Detect which cell encompasses the target text, then output its (X, Y) center coordinate. 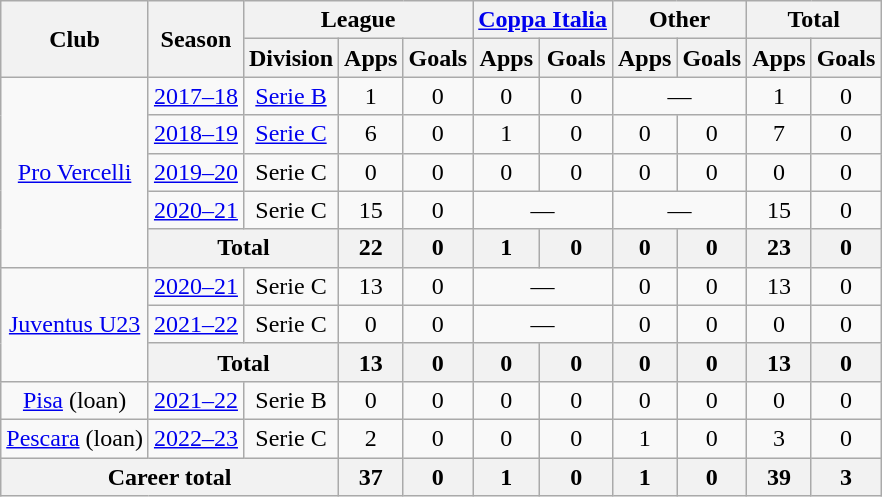
Season (196, 39)
2019–20 (196, 172)
22 (371, 248)
2017–18 (196, 96)
Career total (170, 477)
39 (779, 477)
Pescara (loan) (75, 438)
23 (779, 248)
2018–19 (196, 134)
6 (371, 134)
Pro Vercelli (75, 172)
Division (290, 58)
League (358, 20)
2022–23 (196, 438)
7 (779, 134)
Coppa Italia (543, 20)
37 (371, 477)
Other (679, 20)
2 (371, 438)
Pisa (loan) (75, 400)
Club (75, 39)
Juventus U23 (75, 324)
